Output the (X, Y) coordinate of the center of the cell containing the given text.  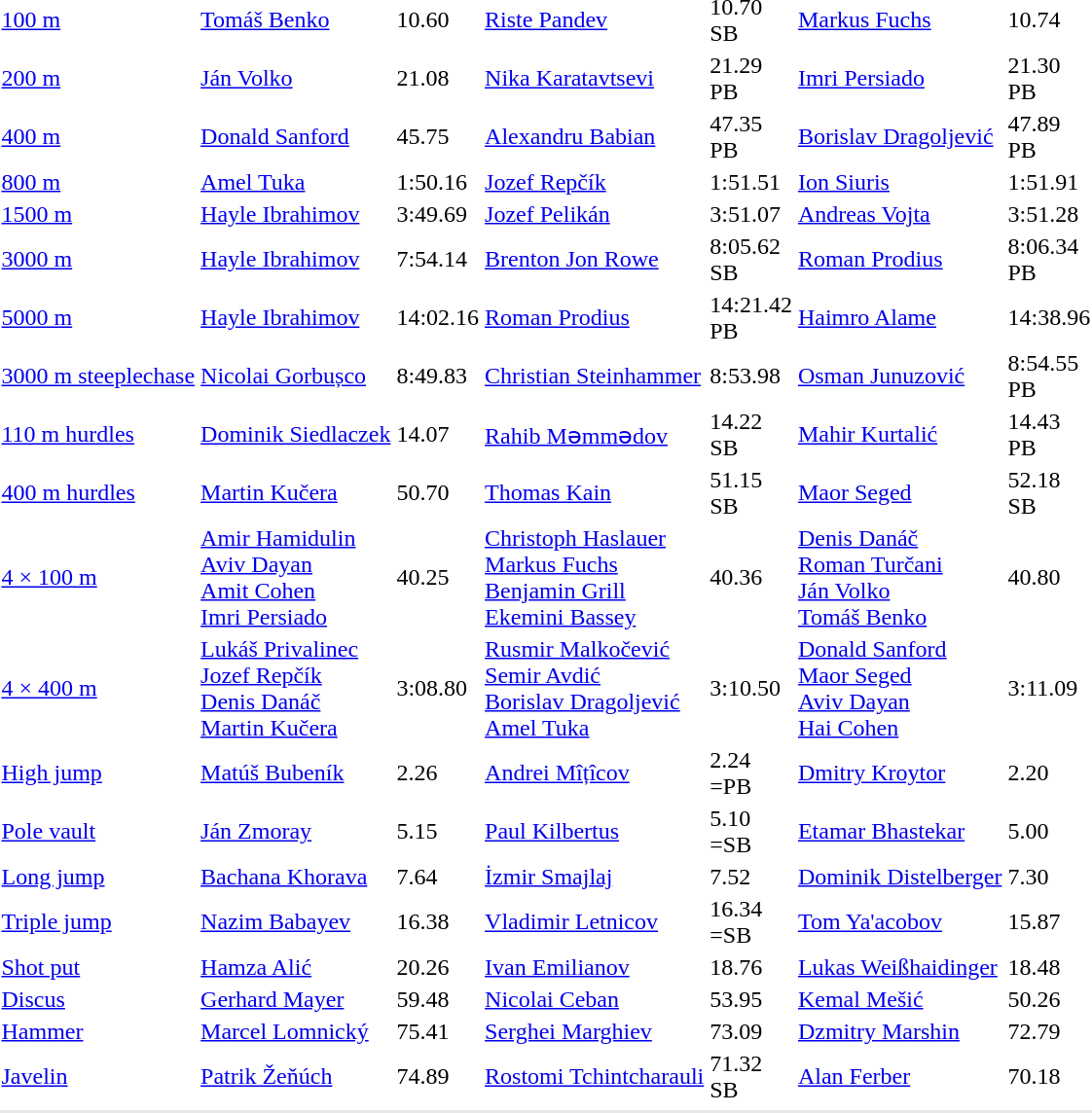
Ion Siuris (899, 182)
Alan Ferber (899, 1076)
3:11.09 (1049, 689)
5000 m (98, 317)
74.89 (438, 1076)
400 m hurdles (98, 492)
Nazim Babayev (296, 922)
Dominik Siedlaczek (296, 434)
14.43PB (1049, 434)
İzmir Smajlaj (595, 877)
Alexandru Babian (595, 136)
Borislav Dragoljević (899, 136)
14:38.96 (1049, 317)
Imri Persiado (899, 78)
40.80 (1049, 578)
Bachana Khorava (296, 877)
Rahib Məmmədov (595, 434)
50.26 (1049, 999)
7.52 (751, 877)
5.10=SB (751, 831)
Discus (98, 999)
1:51.51 (751, 182)
Serghei Marghiev (595, 1031)
Rusmir MalkočevićSemir AvdićBorislav DragoljevićAmel Tuka (595, 689)
73.09 (751, 1031)
Nika Karatavtsevi (595, 78)
14.07 (438, 434)
53.95 (751, 999)
15.87 (1049, 922)
Christoph HaslauerMarkus FuchsBenjamin GrillEkemini Bassey (595, 578)
7:54.14 (438, 259)
Dominik Distelberger (899, 877)
47.35PB (751, 136)
Etamar Bhastekar (899, 831)
Thomas Kain (595, 492)
High jump (98, 772)
75.41 (438, 1031)
Ivan Emilianov (595, 967)
Denis DanáčRoman TurčaniJán VolkoTomáš Benko (899, 578)
8:49.83 (438, 376)
5.15 (438, 831)
8:54.55PB (1049, 376)
18.76 (751, 967)
50.70 (438, 492)
Triple jump (98, 922)
2.20 (1049, 772)
Brenton Jon Rowe (595, 259)
18.48 (1049, 967)
Vladimir Letnicov (595, 922)
Mahir Kurtalić (899, 434)
Matúš Bubeník (296, 772)
800 m (98, 182)
Lukas Weißhaidinger (899, 967)
Ján Volko (296, 78)
Paul Kilbertus (595, 831)
45.75 (438, 136)
72.79 (1049, 1031)
4 × 400 m (98, 689)
Amel Tuka (296, 182)
7.30 (1049, 877)
3000 m steeplechase (98, 376)
Long jump (98, 877)
59.48 (438, 999)
110 m hurdles (98, 434)
Maor Seged (899, 492)
2.24=PB (751, 772)
4 × 100 m (98, 578)
Dzmitry Marshin (899, 1031)
Shot put (98, 967)
Martin Kučera (296, 492)
7.64 (438, 877)
Jozef Repčík (595, 182)
5.00 (1049, 831)
Osman Junuzović (899, 376)
70.18 (1049, 1076)
21.29PB (751, 78)
14.22SB (751, 434)
Rostomi Tchintcharauli (595, 1076)
1500 m (98, 214)
Javelin (98, 1076)
Nicolai Gorbușco (296, 376)
52.18SB (1049, 492)
Ján Zmoray (296, 831)
40.25 (438, 578)
Jozef Pelikán (595, 214)
71.32SB (751, 1076)
47.89PB (1049, 136)
21.08 (438, 78)
Donald SanfordMaor SegedAviv DayanHai Cohen (899, 689)
Marcel Lomnický (296, 1031)
51.15SB (751, 492)
Lukáš PrivalinecJozef RepčíkDenis DanáčMartin Kučera (296, 689)
8:05.62SB (751, 259)
Nicolai Ceban (595, 999)
Hamza Alić (296, 967)
16.34=SB (751, 922)
8:06.34PB (1049, 259)
3:08.80 (438, 689)
1:50.16 (438, 182)
Haimro Alame (899, 317)
16.38 (438, 922)
3:51.07 (751, 214)
Tom Ya'acobov (899, 922)
Pole vault (98, 831)
1:51.91 (1049, 182)
20.26 (438, 967)
Kemal Mešić (899, 999)
Donald Sanford (296, 136)
21.30PB (1049, 78)
Patrik Žeňúch (296, 1076)
Andrei Mîțîcov (595, 772)
Gerhard Mayer (296, 999)
14:21.42PB (751, 317)
8:53.98 (751, 376)
Dmitry Kroytor (899, 772)
200 m (98, 78)
Christian Steinhammer (595, 376)
40.36 (751, 578)
3000 m (98, 259)
3:51.28 (1049, 214)
Andreas Vojta (899, 214)
3:10.50 (751, 689)
2.26 (438, 772)
14:02.16 (438, 317)
400 m (98, 136)
Amir HamidulinAviv DayanAmit CohenImri Persiado (296, 578)
3:49.69 (438, 214)
Hammer (98, 1031)
